Determine the [X, Y] coordinate at the center of the cell enclosing the given text.  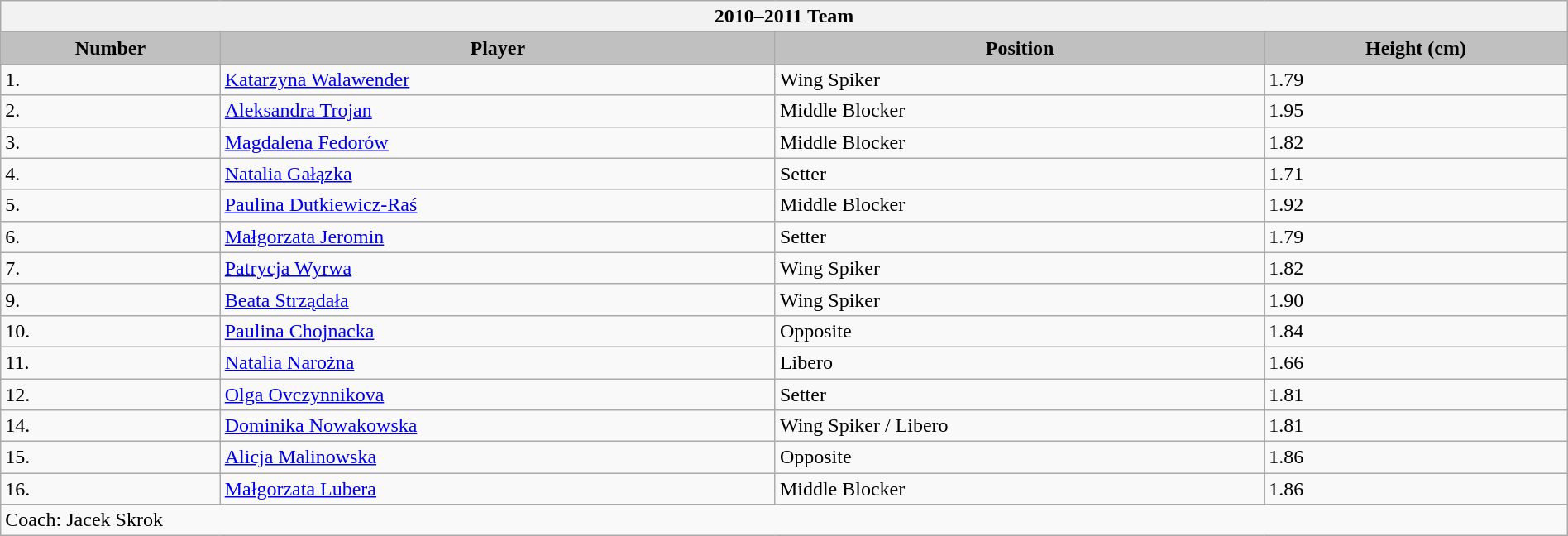
Katarzyna Walawender [498, 79]
1. [111, 79]
7. [111, 268]
Wing Spiker / Libero [1019, 426]
Natalia Gałązka [498, 174]
Natalia Narożna [498, 362]
Position [1019, 48]
1.71 [1416, 174]
Aleksandra Trojan [498, 111]
Magdalena Fedorów [498, 142]
9. [111, 299]
2010–2011 Team [784, 17]
4. [111, 174]
Małgorzata Jeromin [498, 237]
Number [111, 48]
1.95 [1416, 111]
Libero [1019, 362]
6. [111, 237]
Beata Strządała [498, 299]
2. [111, 111]
15. [111, 457]
Paulina Dutkiewicz-Raś [498, 205]
1.66 [1416, 362]
Małgorzata Lubera [498, 489]
14. [111, 426]
5. [111, 205]
3. [111, 142]
Height (cm) [1416, 48]
Dominika Nowakowska [498, 426]
16. [111, 489]
Player [498, 48]
1.84 [1416, 331]
Alicja Malinowska [498, 457]
Olga Ovczynnikova [498, 395]
1.92 [1416, 205]
12. [111, 395]
1.90 [1416, 299]
10. [111, 331]
11. [111, 362]
Paulina Chojnacka [498, 331]
Coach: Jacek Skrok [784, 520]
Patrycja Wyrwa [498, 268]
